Extract the (X, Y) coordinate from the center of the cell holding the provided text.  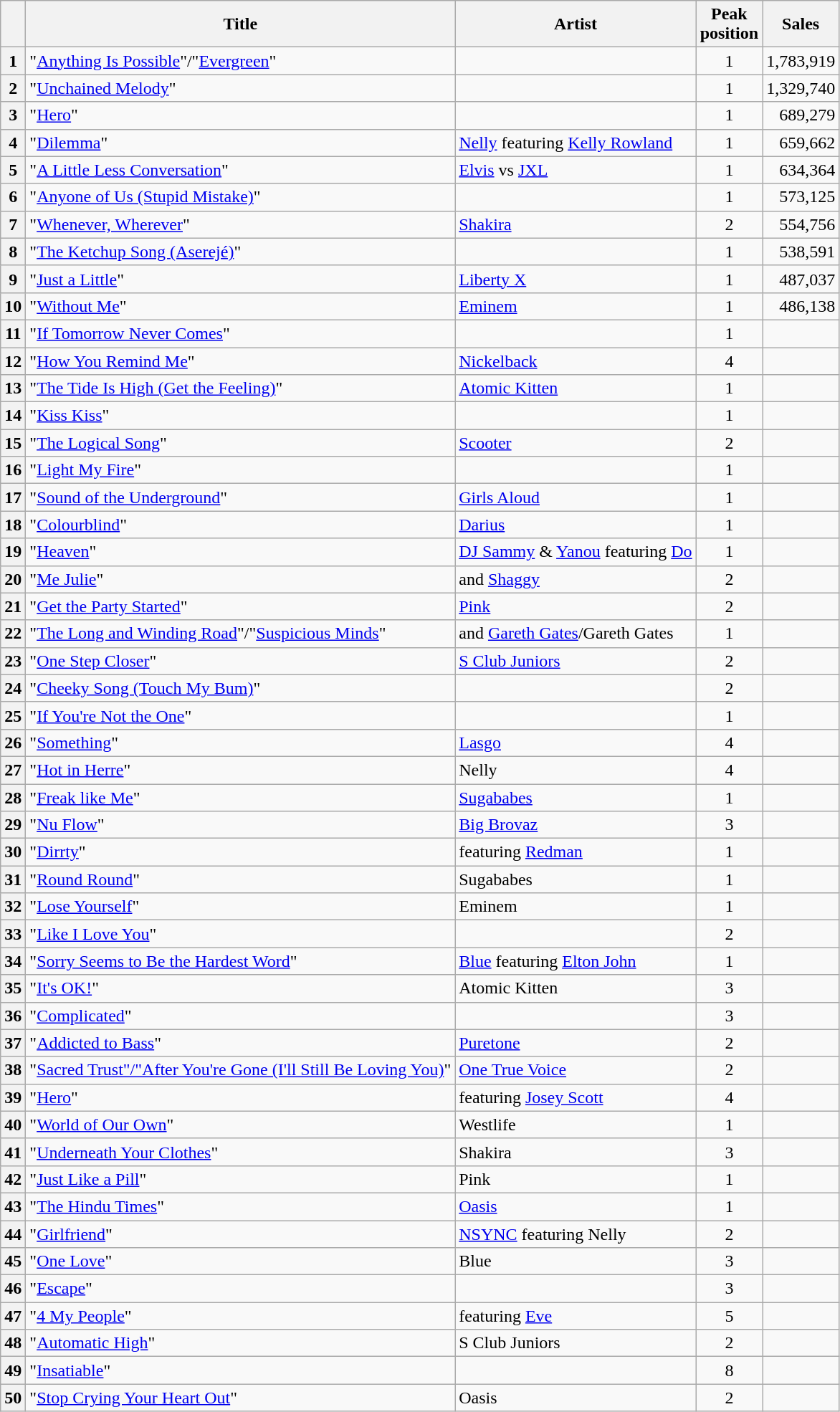
"Heaven" (241, 552)
"Whenever, Wherever" (241, 224)
18 (13, 525)
10 (13, 306)
38 (13, 1070)
Girls Aloud (576, 497)
14 (13, 416)
538,591 (801, 252)
Elvis vs JXL (576, 170)
"Addicted to Bass" (241, 1043)
13 (13, 388)
Westlife (576, 1125)
26 (13, 743)
42 (13, 1179)
"Escape" (241, 1289)
"Something" (241, 743)
487,037 (801, 279)
"Like I Love You" (241, 934)
46 (13, 1289)
689,279 (801, 115)
33 (13, 934)
"A Little Less Conversation" (241, 170)
Nelly featuring Kelly Rowland (576, 143)
"One Love" (241, 1261)
"Me Julie" (241, 579)
Nelly (576, 770)
45 (13, 1261)
"Sorry Seems to Be the Hardest Word" (241, 961)
47 (13, 1316)
Scooter (576, 443)
"Stop Crying Your Heart Out" (241, 1398)
Blue featuring Elton John (576, 961)
"Colourblind" (241, 525)
"Underneath Your Clothes" (241, 1152)
"Complicated" (241, 1016)
featuring Redman (576, 852)
27 (13, 770)
"If You're Not the One" (241, 715)
"Sound of the Underground" (241, 497)
"It's OK!" (241, 988)
"Anyone of Us (Stupid Mistake)" (241, 197)
featuring Josey Scott (576, 1097)
NSYNC featuring Nelly (576, 1234)
Lasgo (576, 743)
Darius (576, 525)
"Dilemma" (241, 143)
9 (13, 279)
15 (13, 443)
486,138 (801, 306)
"Automatic High" (241, 1343)
22 (13, 634)
1,783,919 (801, 61)
"Nu Flow" (241, 825)
"The Hindu Times" (241, 1206)
"Dirrty" (241, 852)
"The Long and Winding Road"/"Suspicious Minds" (241, 634)
12 (13, 361)
554,756 (801, 224)
"Without Me" (241, 306)
Sales (801, 24)
Nickelback (576, 361)
17 (13, 497)
Puretone (576, 1043)
"The Tide Is High (Get the Feeling)" (241, 388)
36 (13, 1016)
32 (13, 907)
Liberty X (576, 279)
28 (13, 798)
50 (13, 1398)
"Light My Fire" (241, 470)
Artist (576, 24)
573,125 (801, 197)
"Round Round" (241, 879)
Big Brovaz (576, 825)
1,329,740 (801, 88)
35 (13, 988)
Blue (576, 1261)
44 (13, 1234)
One True Voice (576, 1070)
24 (13, 688)
"Lose Yourself" (241, 907)
"One Step Closer" (241, 661)
49 (13, 1370)
"World of Our Own" (241, 1125)
"Just Like a Pill" (241, 1179)
and Shaggy (576, 579)
DJ Sammy & Yanou featuring Do (576, 552)
7 (13, 224)
"Hot in Herre" (241, 770)
"Unchained Melody" (241, 88)
"Freak like Me" (241, 798)
"Cheeky Song (Touch My Bum)" (241, 688)
"4 My People" (241, 1316)
"Girlfriend" (241, 1234)
634,364 (801, 170)
19 (13, 552)
21 (13, 606)
Title (241, 24)
"The Ketchup Song (Aserejé)" (241, 252)
48 (13, 1343)
"Anything Is Possible"/"Evergreen" (241, 61)
6 (13, 197)
"If Tomorrow Never Comes" (241, 333)
29 (13, 825)
Peakposition (729, 24)
"Insatiable" (241, 1370)
41 (13, 1152)
"The Logical Song" (241, 443)
39 (13, 1097)
featuring Eve (576, 1316)
"Sacred Trust"/"After You're Gone (I'll Still Be Loving You)" (241, 1070)
and Gareth Gates/Gareth Gates (576, 634)
43 (13, 1206)
31 (13, 879)
20 (13, 579)
"Get the Party Started" (241, 606)
11 (13, 333)
37 (13, 1043)
16 (13, 470)
34 (13, 961)
30 (13, 852)
40 (13, 1125)
23 (13, 661)
659,662 (801, 143)
"Just a Little" (241, 279)
"How You Remind Me" (241, 361)
25 (13, 715)
"Kiss Kiss" (241, 416)
